For the text-containing cell, return its midpoint in [X, Y] coordinate format. 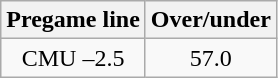
CMU –2.5 [74, 58]
57.0 [210, 58]
Pregame line [74, 20]
Over/under [210, 20]
